Detect which cell encompasses the target text, then output its (X, Y) center coordinate. 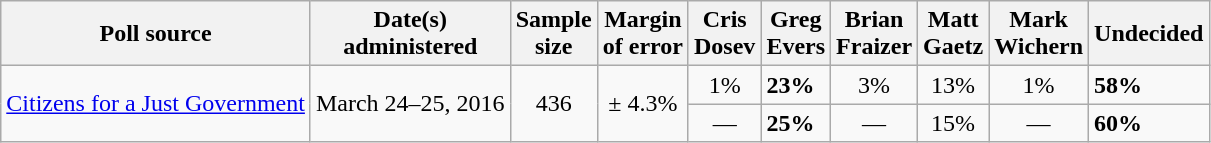
March 24–25, 2016 (410, 104)
60% (1149, 123)
Poll source (156, 34)
13% (954, 85)
Date(s)administered (410, 34)
± 4.3% (642, 104)
25% (796, 123)
3% (874, 85)
Citizens for a Just Government (156, 104)
Samplesize (554, 34)
Marginof error (642, 34)
BrianFraizer (874, 34)
23% (796, 85)
15% (954, 123)
GregEvers (796, 34)
436 (554, 104)
Undecided (1149, 34)
CrisDosev (724, 34)
MarkWichern (1039, 34)
58% (1149, 85)
MattGaetz (954, 34)
